Pinpoint the cell where the given text exists, returning its (X, Y) midpoint coordinate. 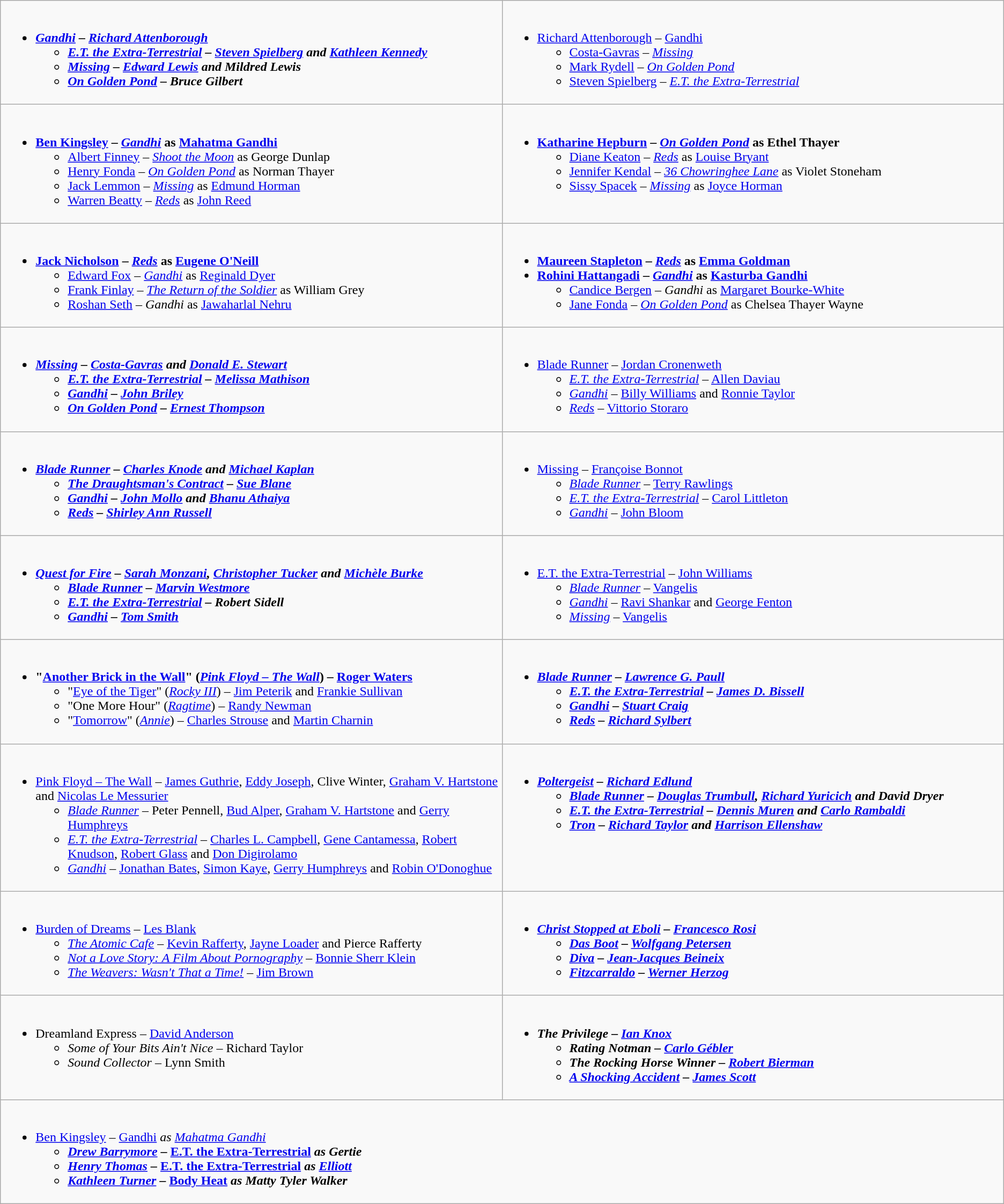
Missing – Françoise BonnotBlade Runner – Terry RawlingsE.T. the Extra-Terrestrial – Carol LittletonGandhi – John Bloom (753, 483)
Blade Runner – Lawrence G. PaullE.T. the Extra-Terrestrial – James D. BissellGandhi – Stuart CraigReds – Richard Sylbert (753, 692)
Dreamland Express – David AndersonSome of Your Bits Ain't Nice – Richard TaylorSound Collector – Lynn Smith (251, 1047)
E.T. the Extra-Terrestrial – John WilliamsBlade Runner – VangelisGandhi – Ravi Shankar and George FentonMissing – Vangelis (753, 588)
Blade Runner – Jordan CronenwethE.T. the Extra-Terrestrial – Allen DaviauGandhi – Billy Williams and Ronnie TaylorReds – Vittorio Storaro (753, 379)
Richard Attenborough – GandhiCosta-Gavras – MissingMark Rydell – On Golden PondSteven Spielberg – E.T. the Extra-Terrestrial (753, 53)
Christ Stopped at Eboli – Francesco RosiDas Boot – Wolfgang PetersenDiva – Jean-Jacques BeineixFitzcarraldo – Werner Herzog (753, 943)
The Privilege – Ian KnoxRating Notman – Carlo GéblerThe Rocking Horse Winner – Robert BiermanA Shocking Accident – James Scott (753, 1047)
Missing – Costa-Gavras and Donald E. StewartE.T. the Extra-Terrestrial – Melissa MathisonGandhi – John BrileyOn Golden Pond – Ernest Thompson (251, 379)
Blade Runner – Charles Knode and Michael KaplanThe Draughtsman's Contract – Sue BlaneGandhi – John Mollo and Bhanu AthaiyaReds – Shirley Ann Russell (251, 483)
